Determine the (X, Y) coordinate at the center of the cell enclosing the given text.  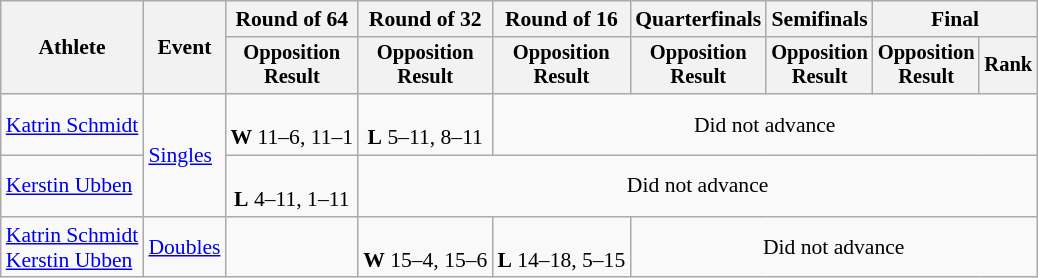
Doubles (184, 248)
L 4–11, 1–11 (292, 186)
Event (184, 48)
Athlete (72, 48)
L 14–18, 5–15 (561, 248)
Round of 64 (292, 19)
W 15–4, 15–6 (425, 248)
Katrin SchmidtKerstin Ubben (72, 248)
Semifinals (820, 19)
L 5–11, 8–11 (425, 124)
Kerstin Ubben (72, 186)
Katrin Schmidt (72, 124)
Rank (1008, 66)
Singles (184, 155)
W 11–6, 11–1 (292, 124)
Round of 16 (561, 19)
Final (955, 19)
Round of 32 (425, 19)
Quarterfinals (698, 19)
